For the text-containing cell, return its midpoint in [x, y] coordinate format. 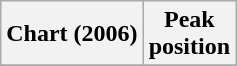
Peakposition [189, 34]
Chart (2006) [72, 34]
